For the text-containing cell, return its midpoint in (X, Y) coordinate format. 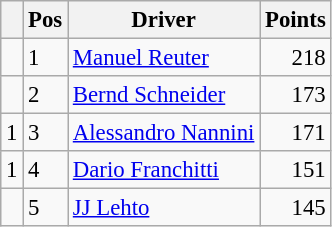
2 (46, 95)
218 (296, 58)
173 (296, 95)
Pos (46, 20)
3 (46, 133)
JJ Lehto (164, 208)
151 (296, 170)
5 (46, 208)
Alessandro Nannini (164, 133)
Manuel Reuter (164, 58)
Points (296, 20)
Dario Franchitti (164, 170)
4 (46, 170)
171 (296, 133)
Driver (164, 20)
Bernd Schneider (164, 95)
145 (296, 208)
